Provide the (X, Y) coordinate of the cell's center where the given text is located.  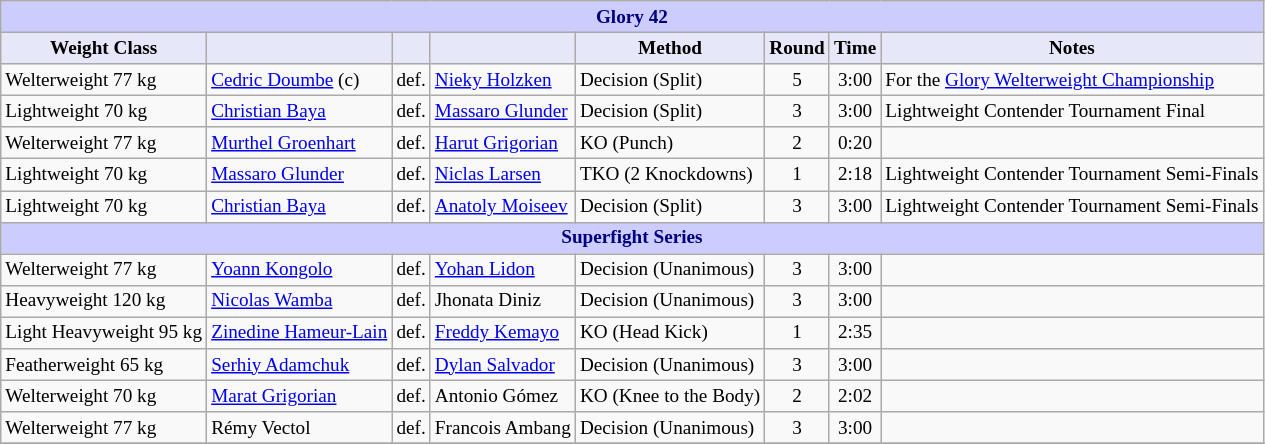
0:20 (854, 143)
Featherweight 65 kg (104, 365)
Harut Grigorian (502, 143)
Zinedine Hameur-Lain (300, 333)
Marat Grigorian (300, 396)
TKO (2 Knockdowns) (670, 175)
Heavyweight 120 kg (104, 301)
Superfight Series (632, 238)
Jhonata Diniz (502, 301)
Notes (1072, 48)
Francois Ambang (502, 428)
Freddy Kemayo (502, 333)
Light Heavyweight 95 kg (104, 333)
Round (798, 48)
Time (854, 48)
Antonio Gómez (502, 396)
Weight Class (104, 48)
Glory 42 (632, 17)
Nieky Holzken (502, 80)
KO (Head Kick) (670, 333)
Rémy Vectol (300, 428)
Niclas Larsen (502, 175)
KO (Knee to the Body) (670, 396)
Cedric Doumbe (c) (300, 80)
Anatoly Moiseev (502, 206)
Welterweight 70 kg (104, 396)
2:35 (854, 333)
Yohan Lidon (502, 270)
5 (798, 80)
Yoann Kongolo (300, 270)
For the Glory Welterweight Championship (1072, 80)
Nicolas Wamba (300, 301)
KO (Punch) (670, 143)
Lightweight Contender Tournament Final (1072, 111)
2:02 (854, 396)
Serhiy Adamchuk (300, 365)
Murthel Groenhart (300, 143)
Method (670, 48)
Dylan Salvador (502, 365)
2:18 (854, 175)
